Return the (x, y) coordinate for the center point of the cell that contains the specified text.  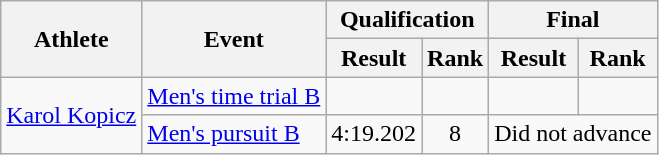
Athlete (72, 39)
Men's pursuit B (234, 134)
Did not advance (573, 134)
Final (573, 20)
8 (456, 134)
Qualification (408, 20)
Men's time trial B (234, 96)
Karol Kopicz (72, 115)
Event (234, 39)
4:19.202 (374, 134)
